Locate the cell with the specified text and output its (X, Y) center coordinate. 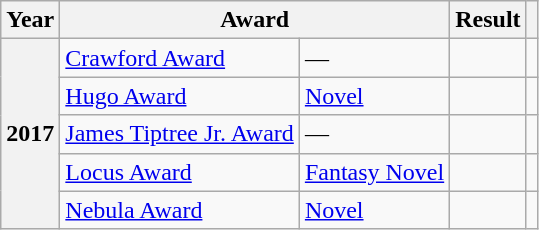
Year (30, 20)
Crawford Award (180, 58)
Nebula Award (180, 210)
Locus Award (180, 172)
Result (488, 20)
James Tiptree Jr. Award (180, 134)
Award (255, 20)
Hugo Award (180, 96)
Fantasy Novel (374, 172)
2017 (30, 134)
